Locate the cell with the specified text and output its [x, y] center coordinate. 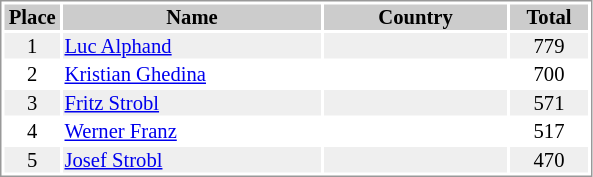
700 [549, 75]
Name [192, 17]
Luc Alphand [192, 46]
Country [416, 17]
Josef Strobl [192, 160]
Fritz Strobl [192, 103]
2 [32, 75]
5 [32, 160]
Kristian Ghedina [192, 75]
571 [549, 103]
3 [32, 103]
4 [32, 131]
Total [549, 17]
517 [549, 131]
1 [32, 46]
470 [549, 160]
Place [32, 17]
Werner Franz [192, 131]
779 [549, 46]
